Find where the given text appears and provide that cell's center as (x, y) coordinate. 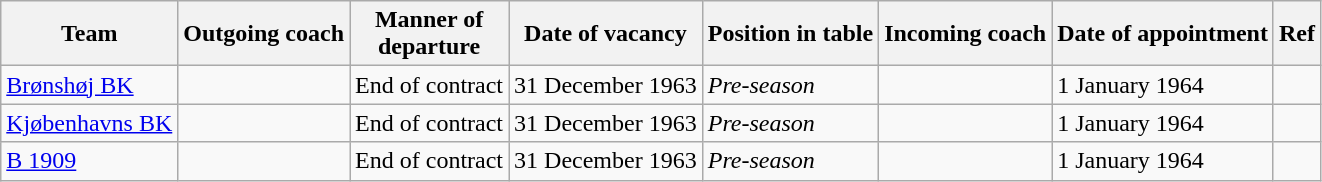
B 1909 (90, 161)
Ref (1296, 34)
Incoming coach (966, 34)
Brønshøj BK (90, 85)
Date of vacancy (606, 34)
Team (90, 34)
Manner ofdeparture (430, 34)
Position in table (790, 34)
Date of appointment (1163, 34)
Outgoing coach (264, 34)
Kjøbenhavns BK (90, 123)
